Scan for the cell matching the given text and deliver its (x, y) coordinate at center. 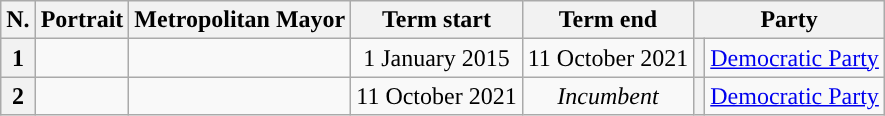
Metropolitan Mayor (240, 20)
2 (18, 96)
Term start (436, 20)
Party (790, 20)
Incumbent (608, 96)
Portrait (82, 20)
1 (18, 58)
N. (18, 20)
1 January 2015 (436, 58)
Term end (608, 20)
